From the cell containing the given text, extract its center point as [X, Y] coordinate. 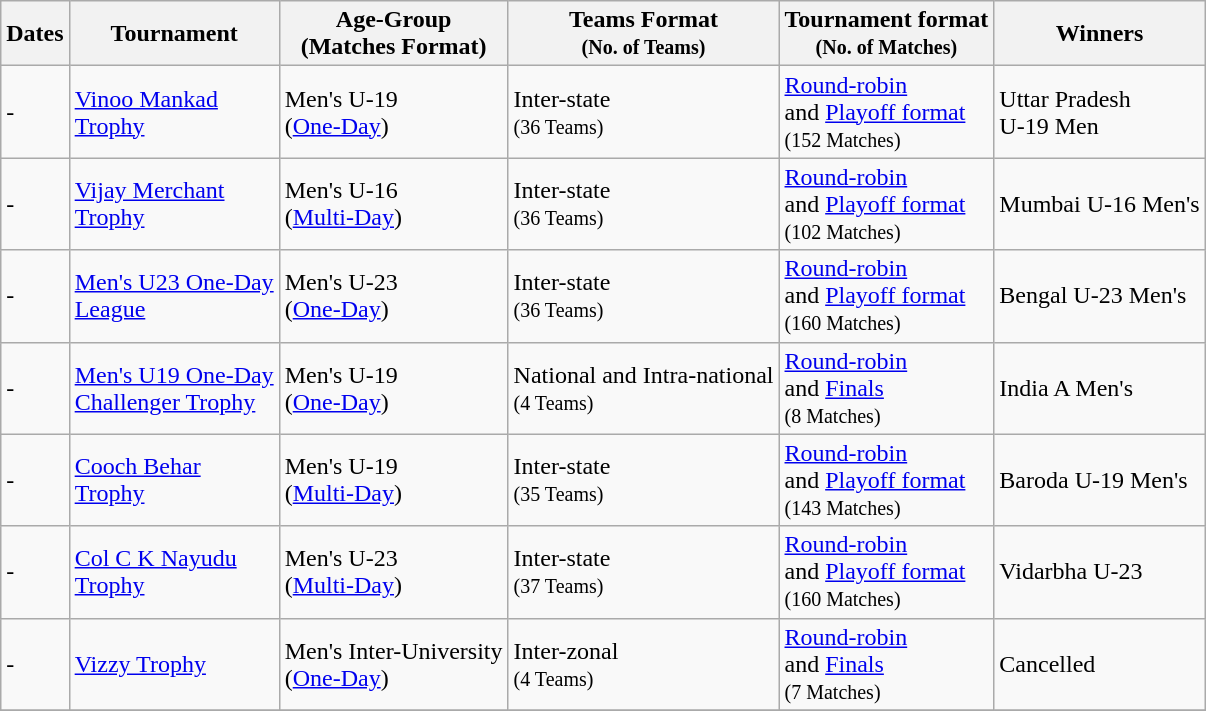
Mumbai U-16 Men's [1100, 204]
Men's U19 One-DayChallenger Trophy [174, 388]
Men's U23 One-DayLeague [174, 296]
Uttar PradeshU-19 Men [1100, 112]
Men's U-23(One-Day) [394, 296]
Vinoo MankadTrophy [174, 112]
Round-robin and Finals(7 Matches) [886, 664]
Winners [1100, 34]
Col C K NayuduTrophy [174, 572]
Cooch BeharTrophy [174, 480]
Round-robin and Playoff format(102 Matches) [886, 204]
Cancelled [1100, 664]
Bengal U-23 Men's [1100, 296]
Round-robin and Finals(8 Matches) [886, 388]
Men's Inter-University(One-Day) [394, 664]
Baroda U-19 Men's [1100, 480]
Men's U-19(Multi-Day) [394, 480]
Tournament [174, 34]
Round-robin and Playoff format(143 Matches) [886, 480]
Inter-state(37 Teams) [644, 572]
Dates [35, 34]
National and Intra-national(4 Teams) [644, 388]
Inter-zonal(4 Teams) [644, 664]
Round-robin and Playoff format(152 Matches) [886, 112]
Vizzy Trophy [174, 664]
Inter-state(35 Teams) [644, 480]
Teams Format (No. of Teams) [644, 34]
Men's U-16(Multi-Day) [394, 204]
Vijay MerchantTrophy [174, 204]
Tournament format (No. of Matches) [886, 34]
Men's U-23(Multi-Day) [394, 572]
Vidarbha U-23 [1100, 572]
India A Men's [1100, 388]
Age-Group (Matches Format) [394, 34]
